Capture the cell that displays the provided text and extract its (X, Y) central coordinate. 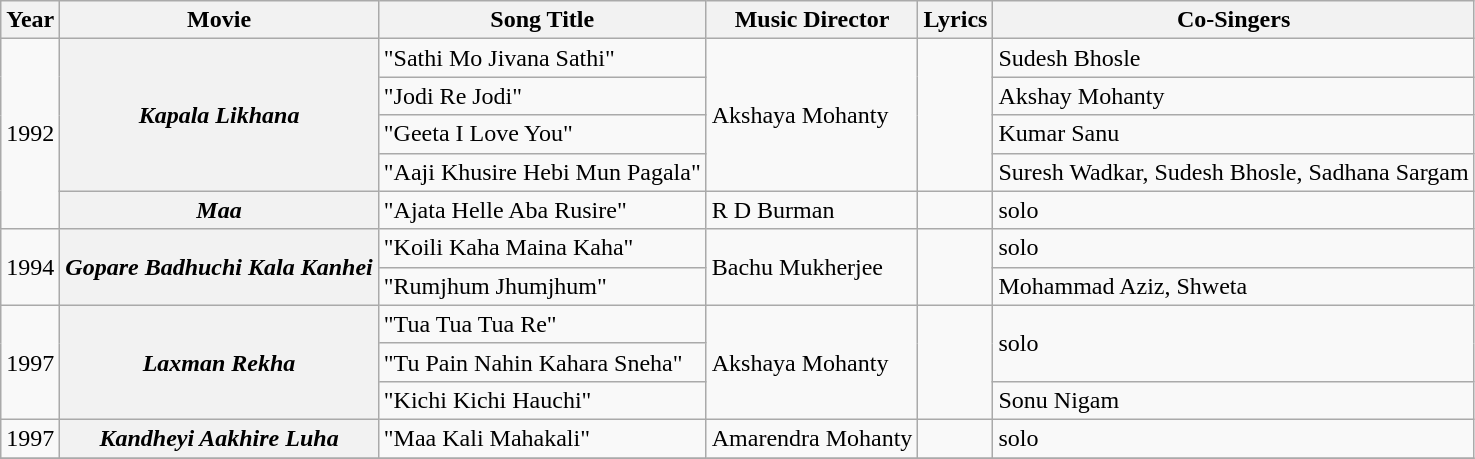
1992 (30, 134)
Movie (219, 20)
"Sathi Mo Jivana Sathi" (542, 58)
Music Director (812, 20)
Bachu Mukherjee (812, 267)
"Tu Pain Nahin Kahara Sneha" (542, 362)
Mohammad Aziz, Shweta (1234, 286)
R D Burman (812, 210)
Suresh Wadkar, Sudesh Bhosle, Sadhana Sargam (1234, 172)
Lyrics (956, 20)
Maa (219, 210)
"Kichi Kichi Hauchi" (542, 400)
Laxman Rekha (219, 362)
Sudesh Bhosle (1234, 58)
"Koili Kaha Maina Kaha" (542, 248)
"Rumjhum Jhumjhum" (542, 286)
Kapala Likhana (219, 115)
"Geeta I Love You" (542, 134)
Gopare Badhuchi Kala Kanhei (219, 267)
Amarendra Mohanty (812, 438)
"Jodi Re Jodi" (542, 96)
"Maa Kali Mahakali" (542, 438)
"Ajata Helle Aba Rusire" (542, 210)
Kandheyi Aakhire Luha (219, 438)
Sonu Nigam (1234, 400)
Song Title (542, 20)
Kumar Sanu (1234, 134)
"Tua Tua Tua Re" (542, 324)
Akshay Mohanty (1234, 96)
Year (30, 20)
Co-Singers (1234, 20)
"Aaji Khusire Hebi Mun Pagala" (542, 172)
1994 (30, 267)
